Identify which cell holds the provided text, then report its [X, Y] central coordinate. 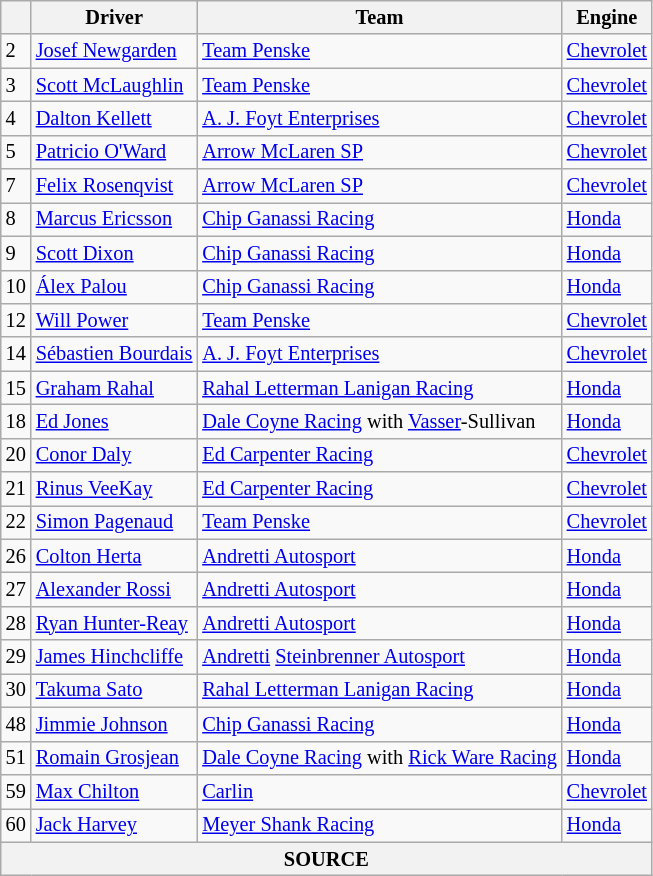
29 [16, 657]
Max Chilton [114, 791]
Will Power [114, 320]
59 [16, 791]
48 [16, 724]
Felix Rosenqvist [114, 186]
Dale Coyne Racing with Vasser-Sullivan [379, 421]
22 [16, 522]
21 [16, 489]
Takuma Sato [114, 690]
James Hinchcliffe [114, 657]
Ed Jones [114, 421]
26 [16, 556]
Patricio O'Ward [114, 152]
20 [16, 455]
30 [16, 690]
10 [16, 287]
8 [16, 219]
Dalton Kellett [114, 118]
Engine [607, 17]
Dale Coyne Racing with Rick Ware Racing [379, 758]
Colton Herta [114, 556]
Andretti Steinbrenner Autosport [379, 657]
5 [16, 152]
Josef Newgarden [114, 51]
Ryan Hunter-Reay [114, 623]
Scott McLaughlin [114, 85]
Jack Harvey [114, 825]
7 [16, 186]
Carlin [379, 791]
4 [16, 118]
Sébastien Bourdais [114, 354]
Álex Palou [114, 287]
Simon Pagenaud [114, 522]
Rinus VeeKay [114, 489]
Romain Grosjean [114, 758]
27 [16, 589]
Graham Rahal [114, 388]
Alexander Rossi [114, 589]
15 [16, 388]
12 [16, 320]
51 [16, 758]
Driver [114, 17]
14 [16, 354]
Marcus Ericsson [114, 219]
Conor Daly [114, 455]
60 [16, 825]
Meyer Shank Racing [379, 825]
SOURCE [326, 859]
3 [16, 85]
2 [16, 51]
28 [16, 623]
18 [16, 421]
Jimmie Johnson [114, 724]
9 [16, 253]
Scott Dixon [114, 253]
Team [379, 17]
